Detect which cell encompasses the target text, then output its (x, y) center coordinate. 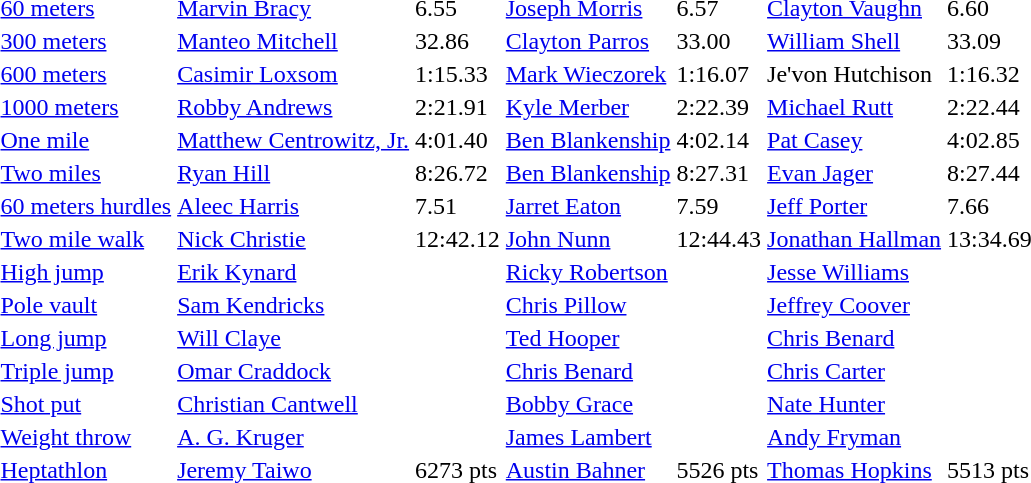
Aleec Harris (294, 206)
Nick Christie (294, 239)
12:42.12 (458, 239)
1:15.33 (458, 74)
Ricky Robertson (588, 272)
Bobby Grace (588, 404)
1:16.07 (719, 74)
Jesse Williams (854, 272)
Clayton Parros (588, 41)
Matthew Centrowitz, Jr. (294, 140)
Ted Hooper (588, 338)
4:02.14 (719, 140)
12:44.43 (719, 239)
4:01.40 (458, 140)
James Lambert (588, 437)
32.86 (458, 41)
Jeffrey Coover (854, 305)
Erik Kynard (294, 272)
A. G. Kruger (294, 437)
Jonathan Hallman (854, 239)
Chris Pillow (588, 305)
Michael Rutt (854, 107)
Evan Jager (854, 173)
Robby Andrews (294, 107)
Jarret Eaton (588, 206)
William Shell (854, 41)
Ryan Hill (294, 173)
2:22.39 (719, 107)
Mark Wieczorek (588, 74)
7.59 (719, 206)
Pat Casey (854, 140)
Andy Fryman (854, 437)
Christian Cantwell (294, 404)
John Nunn (588, 239)
Kyle Merber (588, 107)
Casimir Loxsom (294, 74)
Jeff Porter (854, 206)
8:26.72 (458, 173)
Omar Craddock (294, 371)
Sam Kendricks (294, 305)
Je'von Hutchison (854, 74)
Chris Carter (854, 371)
Manteo Mitchell (294, 41)
8:27.31 (719, 173)
7.51 (458, 206)
Will Claye (294, 338)
Nate Hunter (854, 404)
33.00 (719, 41)
2:21.91 (458, 107)
